Locate the cell with the specified text and output its (X, Y) center coordinate. 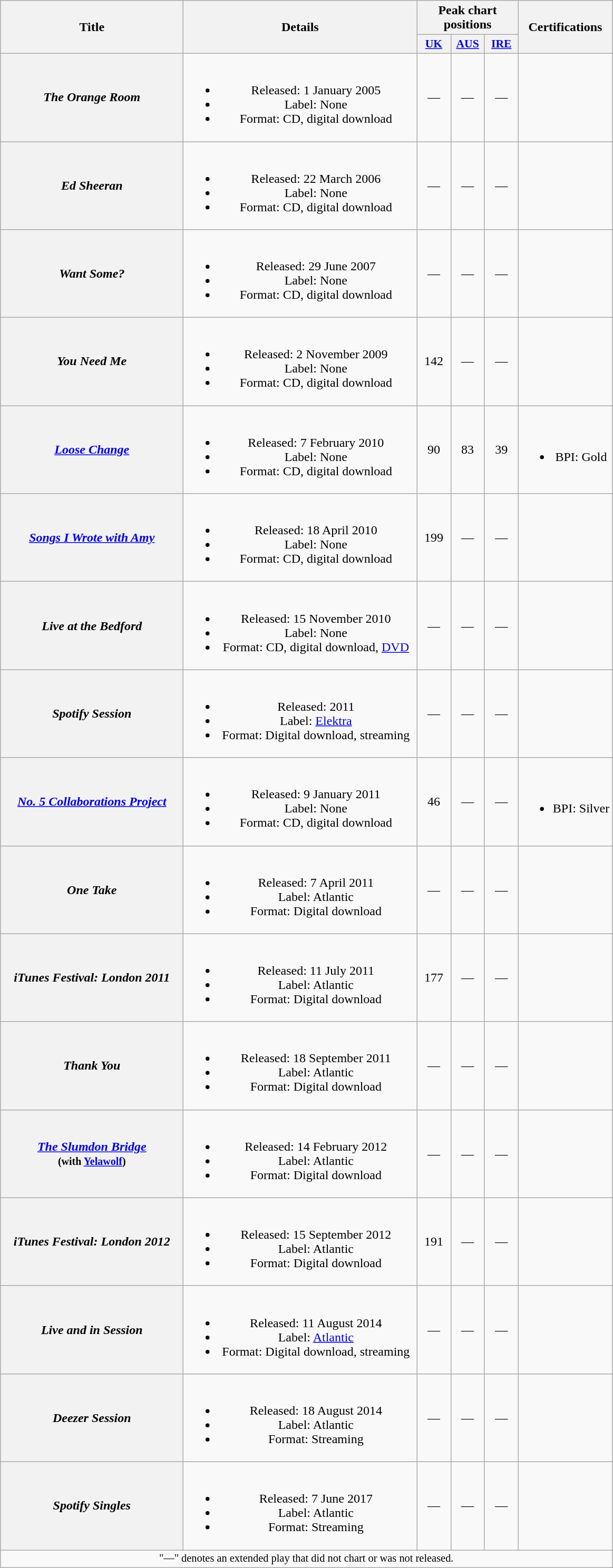
"—" denotes an extended play that did not chart or was not released. (307, 1559)
IRE (501, 44)
Released: 7 June 2017Label: AtlanticFormat: Streaming (300, 1506)
Released: 18 September 2011Label: AtlanticFormat: Digital download (300, 1065)
Released: 9 January 2011Label: None Format: CD, digital download (300, 802)
You Need Me (92, 361)
191 (434, 1241)
Details (300, 27)
Released: 7 April 2011Label: AtlanticFormat: Digital download (300, 889)
46 (434, 802)
90 (434, 450)
39 (501, 450)
199 (434, 537)
142 (434, 361)
BPI: Silver (565, 802)
Thank You (92, 1065)
Deezer Session (92, 1417)
177 (434, 978)
Spotify Singles (92, 1506)
Released: 7 February 2010Label: None Format: CD, digital download (300, 450)
Want Some? (92, 274)
Released: 22 March 2006Label: None Format: CD, digital download (300, 185)
Released: 29 June 2007Label: None Format: CD, digital download (300, 274)
AUS (468, 44)
83 (468, 450)
The Orange Room (92, 97)
No. 5 Collaborations Project (92, 802)
One Take (92, 889)
BPI: Gold (565, 450)
Title (92, 27)
Released: 11 July 2011Label: AtlanticFormat: Digital download (300, 978)
Loose Change (92, 450)
iTunes Festival: London 2011 (92, 978)
Released: 18 April 2010Label: None Format: CD, digital download (300, 537)
Certifications (565, 27)
Peak chartpositions (468, 18)
Released: 18 August 2014Label: AtlanticFormat: Streaming (300, 1417)
Released: 15 September 2012Label: AtlanticFormat: Digital download (300, 1241)
Ed Sheeran (92, 185)
Live at the Bedford (92, 626)
Released: 15 November 2010Label: None Format: CD, digital download, DVD (300, 626)
Songs I Wrote with Amy (92, 537)
The Slumdon Bridge(with Yelawolf) (92, 1154)
Released: 11 August 2014Label: AtlanticFormat: Digital download, streaming (300, 1330)
UK (434, 44)
Spotify Session (92, 713)
Live and in Session (92, 1330)
Released: 14 February 2012Label: AtlanticFormat: Digital download (300, 1154)
iTunes Festival: London 2012 (92, 1241)
Released: 1 January 2005Label: None Format: CD, digital download (300, 97)
Released: 2011Label: ElektraFormat: Digital download, streaming (300, 713)
Released: 2 November 2009Label: None Format: CD, digital download (300, 361)
